Return [X, Y] of the center of cell containing provided text 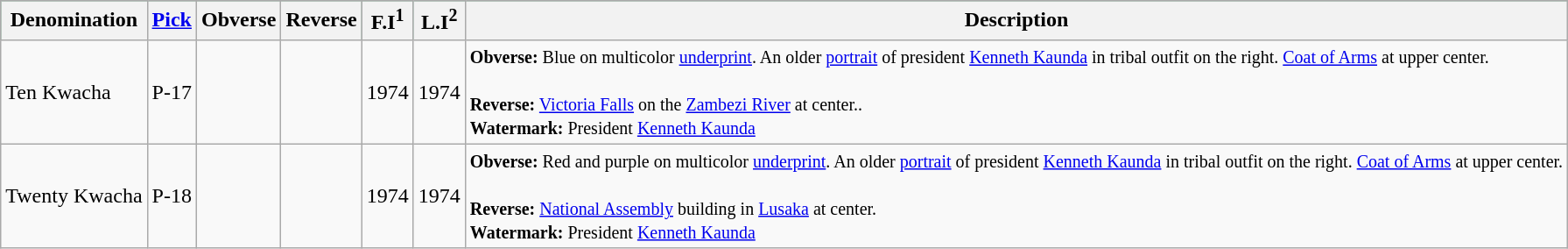
Reverse [321, 21]
P-18 [172, 196]
Twenty Kwacha [74, 196]
Ten Kwacha [74, 91]
Description [1016, 21]
Obverse [238, 21]
Denomination [74, 21]
L.I2 [439, 21]
Pick [172, 21]
P-17 [172, 91]
F.I1 [387, 21]
